Detect which cell encompasses the target text, then output its [X, Y] center coordinate. 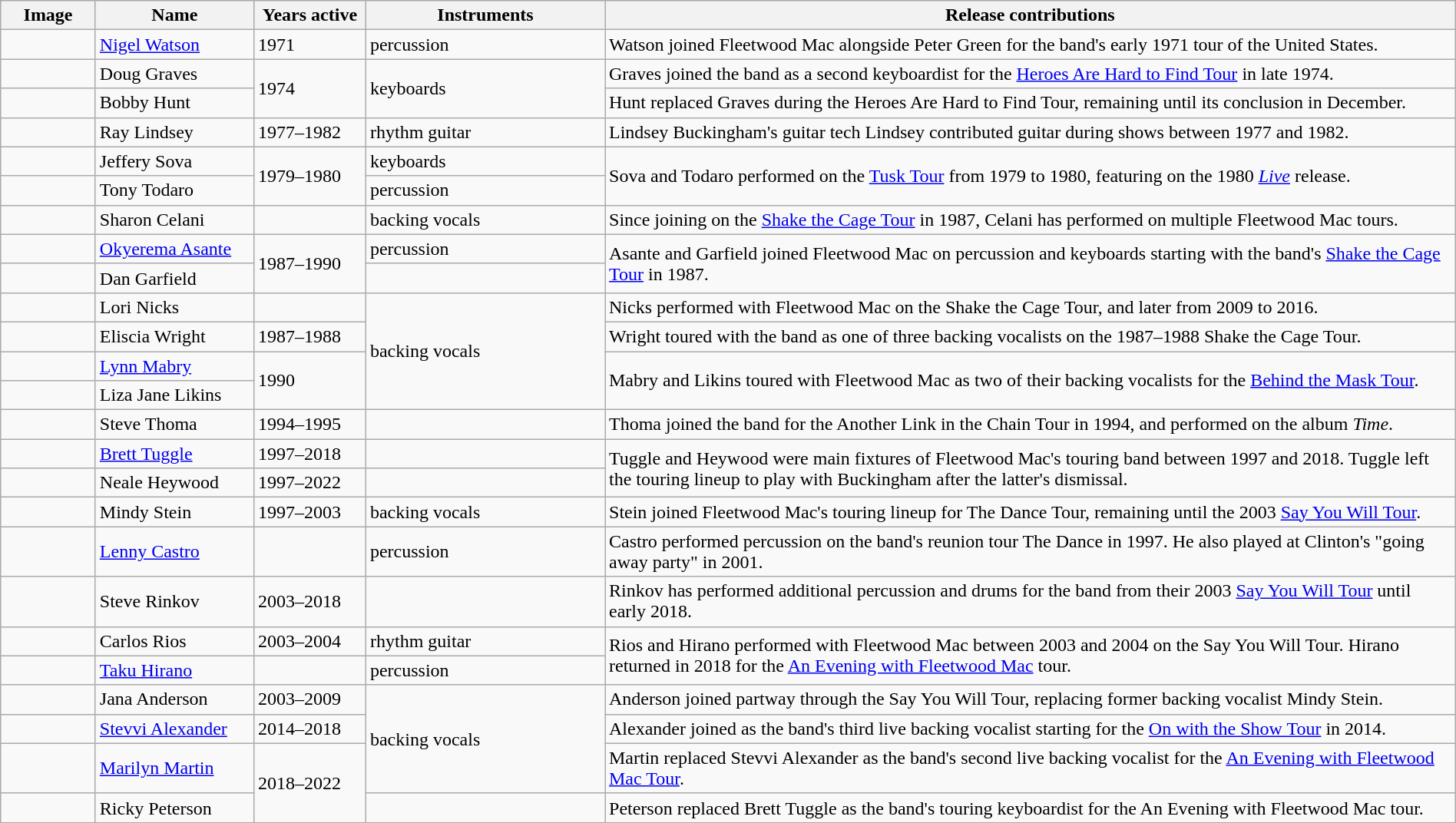
Lindsey Buckingham's guitar tech Lindsey contributed guitar during shows between 1977 and 1982. [1031, 132]
1994–1995 [309, 425]
Years active [309, 15]
Alexander joined as the band's third live backing vocalist starting for the On with the Show Tour in 2014. [1031, 729]
Carlos Rios [174, 641]
Doug Graves [174, 74]
Steve Thoma [174, 425]
Rinkov has performed additional percussion and drums for the band from their 2003 Say You Will Tour until early 2018. [1031, 602]
Thoma joined the band for the Another Link in the Chain Tour in 1994, and performed on the album Time. [1031, 425]
2018–2022 [309, 783]
Wright toured with the band as one of three backing vocalists on the 1987–1988 Shake the Cage Tour. [1031, 336]
Stevvi Alexander [174, 729]
Since joining on the Shake the Cage Tour in 1987, Celani has performed on multiple Fleetwood Mac tours. [1031, 220]
1990 [309, 381]
Tony Todaro [174, 190]
1997–2018 [309, 454]
Lori Nicks [174, 307]
Brett Tuggle [174, 454]
Bobby Hunt [174, 103]
Neale Heywood [174, 483]
Name [174, 15]
1979–1980 [309, 176]
Hunt replaced Graves during the Heroes Are Hard to Find Tour, remaining until its conclusion in December. [1031, 103]
Image [48, 15]
Martin replaced Stevvi Alexander as the band's second live backing vocalist for the An Evening with Fleetwood Mac Tour. [1031, 768]
Instruments [485, 15]
Sharon Celani [174, 220]
Castro performed percussion on the band's reunion tour The Dance in 1997. He also played at Clinton's "going away party" in 2001. [1031, 551]
Marilyn Martin [174, 768]
Graves joined the band as a second keyboardist for the Heroes Are Hard to Find Tour in late 1974. [1031, 74]
1971 [309, 45]
Jeffery Sova [174, 161]
Peterson replaced Brett Tuggle as the band's touring keyboardist for the An Evening with Fleetwood Mac tour. [1031, 808]
Steve Rinkov [174, 602]
Taku Hirano [174, 670]
Ricky Peterson [174, 808]
1997–2003 [309, 512]
1987–1990 [309, 263]
Asante and Garfield joined Fleetwood Mac on percussion and keyboards starting with the band's Shake the Cage Tour in 1987. [1031, 263]
Nigel Watson [174, 45]
Release contributions [1031, 15]
1987–1988 [309, 336]
2014–2018 [309, 729]
Dan Garfield [174, 278]
Ray Lindsey [174, 132]
Mindy Stein [174, 512]
Watson joined Fleetwood Mac alongside Peter Green for the band's early 1971 tour of the United States. [1031, 45]
Sova and Todaro performed on the Tusk Tour from 1979 to 1980, featuring on the 1980 Live release. [1031, 176]
1997–2022 [309, 483]
2003–2009 [309, 699]
Lenny Castro [174, 551]
2003–2004 [309, 641]
Okyerema Asante [174, 249]
Nicks performed with Fleetwood Mac on the Shake the Cage Tour, and later from 2009 to 2016. [1031, 307]
Anderson joined partway through the Say You Will Tour, replacing former backing vocalist Mindy Stein. [1031, 699]
1977–1982 [309, 132]
Stein joined Fleetwood Mac's touring lineup for The Dance Tour, remaining until the 2003 Say You Will Tour. [1031, 512]
1974 [309, 88]
Liza Jane Likins [174, 395]
Eliscia Wright [174, 336]
Mabry and Likins toured with Fleetwood Mac as two of their backing vocalists for the Behind the Mask Tour. [1031, 381]
Jana Anderson [174, 699]
2003–2018 [309, 602]
Lynn Mabry [174, 366]
